Provide the [x, y] coordinate of the cell's center where the given text is located.  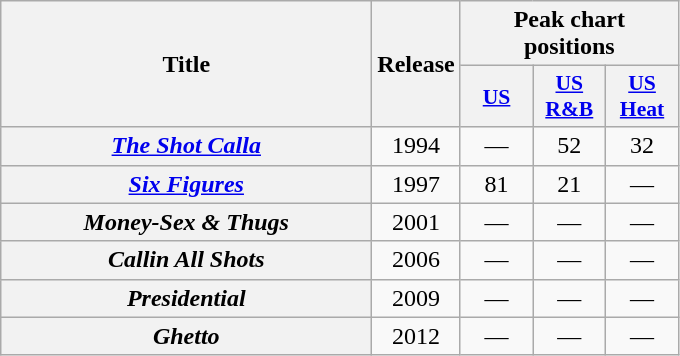
21 [570, 184]
Money-Sex & Thugs [186, 222]
52 [570, 146]
Six Figures [186, 184]
US [496, 96]
Presidential [186, 298]
Release [416, 64]
2006 [416, 260]
2009 [416, 298]
Callin All Shots [186, 260]
US Heat [642, 96]
2012 [416, 336]
Title [186, 64]
32 [642, 146]
81 [496, 184]
Ghetto [186, 336]
US R&B [570, 96]
1997 [416, 184]
Peak chart positions [569, 34]
2001 [416, 222]
The Shot Calla [186, 146]
1994 [416, 146]
